Output the (x, y) coordinate of the center of the cell containing the given text.  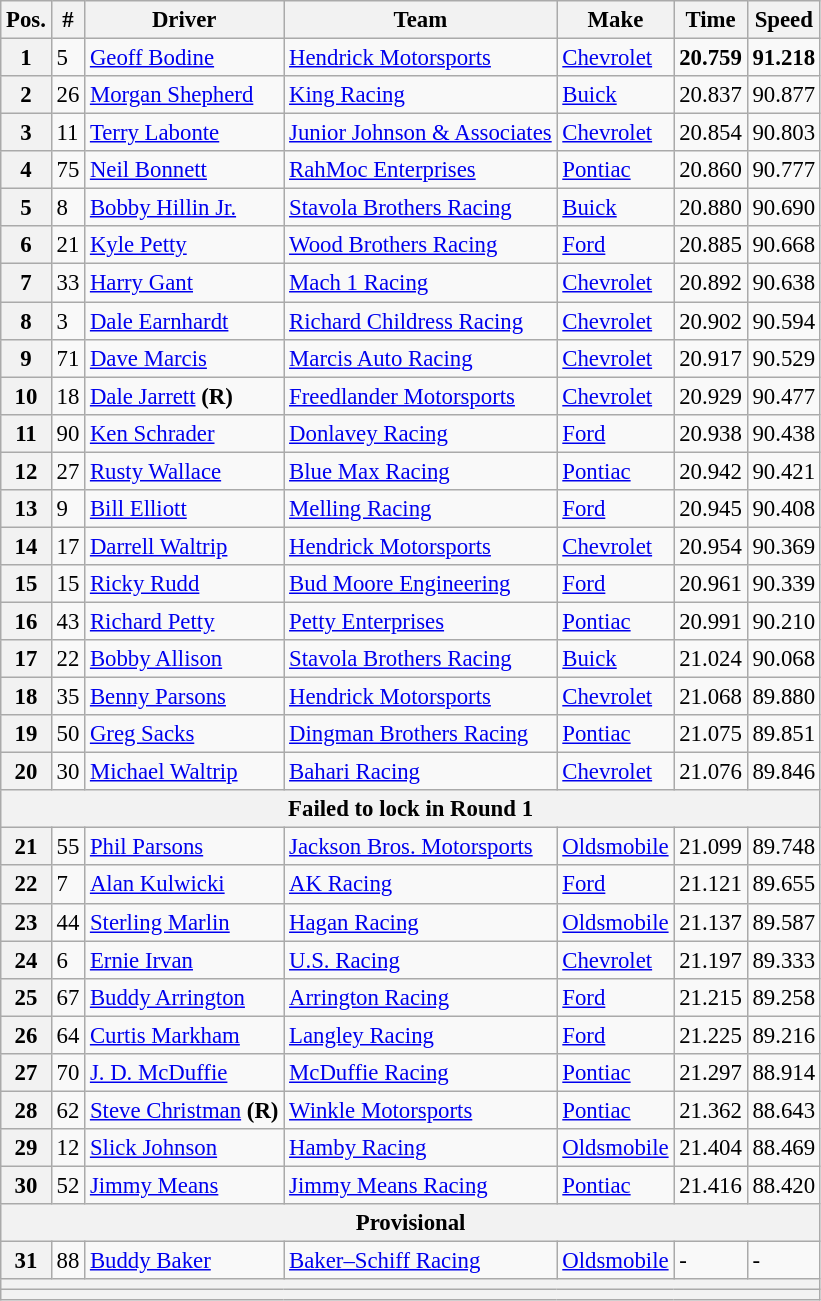
Ernie Irvan (184, 960)
Ricky Rudd (184, 584)
90.438 (784, 433)
55 (68, 847)
Marcis Auto Racing (420, 358)
Wood Brothers Racing (420, 245)
71 (68, 358)
19 (26, 734)
90.594 (784, 321)
23 (26, 922)
20 (26, 772)
Junior Johnson & Associates (420, 133)
33 (68, 283)
Phil Parsons (184, 847)
90.477 (784, 396)
64 (68, 1035)
Benny Parsons (184, 697)
90.210 (784, 621)
90.369 (784, 546)
Winkle Motorsports (420, 1110)
62 (68, 1110)
89.587 (784, 922)
89.846 (784, 772)
U.S. Racing (420, 960)
10 (26, 396)
Ken Schrader (184, 433)
Baker–Schiff Racing (420, 1261)
20.991 (710, 621)
Dale Jarrett (R) (184, 396)
Richard Petty (184, 621)
89.748 (784, 847)
RahMoc Enterprises (420, 170)
Buddy Baker (184, 1261)
Mach 1 Racing (420, 283)
43 (68, 621)
Kyle Petty (184, 245)
90.408 (784, 509)
King Racing (420, 95)
67 (68, 997)
20.902 (710, 321)
Dingman Brothers Racing (420, 734)
20.880 (710, 208)
20.759 (710, 58)
20.917 (710, 358)
Slick Johnson (184, 1148)
J. D. McDuffie (184, 1073)
90.690 (784, 208)
Bobby Hillin Jr. (184, 208)
89.333 (784, 960)
88.914 (784, 1073)
89.851 (784, 734)
Make (616, 20)
90 (68, 433)
24 (26, 960)
90.529 (784, 358)
25 (26, 997)
90.777 (784, 170)
88.420 (784, 1185)
Petty Enterprises (420, 621)
Blue Max Racing (420, 471)
AK Racing (420, 885)
90.068 (784, 659)
44 (68, 922)
4 (26, 170)
89.655 (784, 885)
35 (68, 697)
88.469 (784, 1148)
89.880 (784, 697)
21.416 (710, 1185)
75 (68, 170)
90.339 (784, 584)
21.197 (710, 960)
21.076 (710, 772)
Hamby Racing (420, 1148)
14 (26, 546)
90.877 (784, 95)
91.218 (784, 58)
16 (26, 621)
50 (68, 734)
Arrington Racing (420, 997)
28 (26, 1110)
Bud Moore Engineering (420, 584)
Michael Waltrip (184, 772)
Speed (784, 20)
20.945 (710, 509)
52 (68, 1185)
Curtis Markham (184, 1035)
Donlavey Racing (420, 433)
Darrell Waltrip (184, 546)
90.668 (784, 245)
20.961 (710, 584)
Greg Sacks (184, 734)
Steve Christman (R) (184, 1110)
Terry Labonte (184, 133)
Hagan Racing (420, 922)
20.929 (710, 396)
Geoff Bodine (184, 58)
Melling Racing (420, 509)
13 (26, 509)
Dave Marcis (184, 358)
90.803 (784, 133)
Team (420, 20)
20.854 (710, 133)
Dale Earnhardt (184, 321)
Jimmy Means Racing (420, 1185)
90.421 (784, 471)
Sterling Marlin (184, 922)
# (68, 20)
21.068 (710, 697)
Provisional (411, 1223)
1 (26, 58)
Bill Elliott (184, 509)
20.837 (710, 95)
2 (26, 95)
Rusty Wallace (184, 471)
Bobby Allison (184, 659)
Freedlander Motorsports (420, 396)
20.892 (710, 283)
Failed to lock in Round 1 (411, 809)
21.225 (710, 1035)
21.099 (710, 847)
Driver (184, 20)
21.297 (710, 1073)
21.121 (710, 885)
Langley Racing (420, 1035)
20.885 (710, 245)
21.137 (710, 922)
McDuffie Racing (420, 1073)
89.258 (784, 997)
Richard Childress Racing (420, 321)
21.075 (710, 734)
21.024 (710, 659)
70 (68, 1073)
20.860 (710, 170)
89.216 (784, 1035)
Time (710, 20)
90.638 (784, 283)
20.942 (710, 471)
88.643 (784, 1110)
Harry Gant (184, 283)
88 (68, 1261)
21.215 (710, 997)
Jimmy Means (184, 1185)
31 (26, 1261)
Bahari Racing (420, 772)
20.938 (710, 433)
Alan Kulwicki (184, 885)
Neil Bonnett (184, 170)
29 (26, 1148)
Buddy Arrington (184, 997)
21.362 (710, 1110)
20.954 (710, 546)
Pos. (26, 20)
Morgan Shepherd (184, 95)
Jackson Bros. Motorsports (420, 847)
21.404 (710, 1148)
